Provide the [x, y] coordinate of the cell's center where the given text is located.  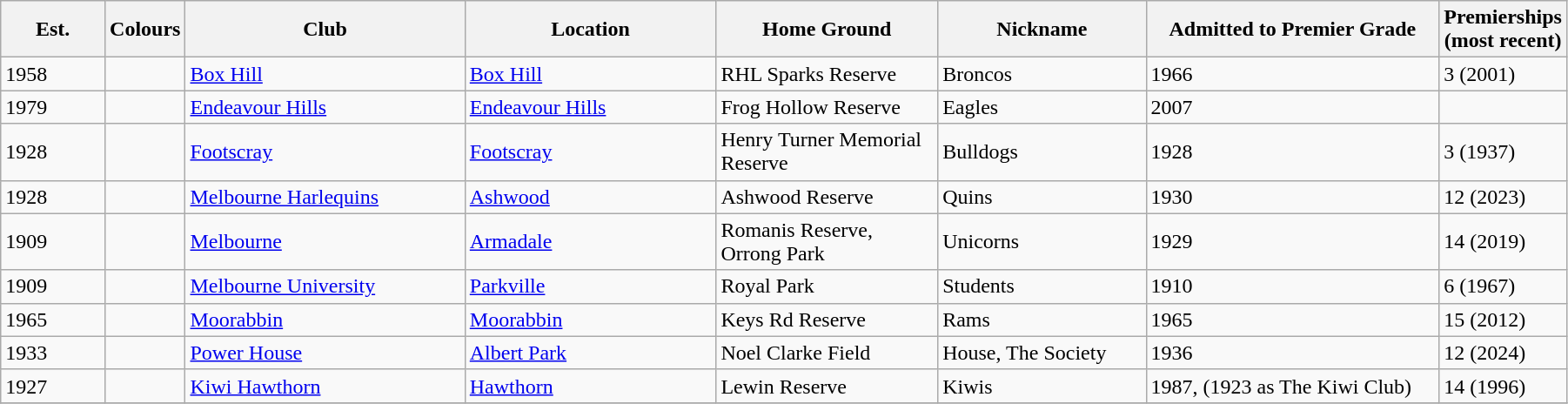
Admitted to Premier Grade [1293, 30]
Power House [325, 353]
Melbourne Harlequins [325, 197]
Est. [53, 30]
Club [325, 30]
1958 [53, 74]
Nickname [1042, 30]
1987, (1923 as The Kiwi Club) [1293, 386]
House, The Society [1042, 353]
Armadale [590, 242]
Eagles [1042, 107]
Ashwood Reserve [827, 197]
14 (2019) [1504, 242]
15 (2012) [1504, 320]
Rams [1042, 320]
Henry Turner Memorial Reserve [827, 151]
Ashwood [590, 197]
12 (2024) [1504, 353]
1910 [1293, 286]
Albert Park [590, 353]
Hawthorn [590, 386]
1930 [1293, 197]
3 (2001) [1504, 74]
3 (1937) [1504, 151]
1979 [53, 107]
Unicorns [1042, 242]
Frog Hollow Reserve [827, 107]
Broncos [1042, 74]
12 (2023) [1504, 197]
RHL Sparks Reserve [827, 74]
Kiwi Hawthorn [325, 386]
6 (1967) [1504, 286]
Bulldogs [1042, 151]
Home Ground [827, 30]
1966 [1293, 74]
Keys Rd Reserve [827, 320]
1936 [1293, 353]
1933 [53, 353]
1927 [53, 386]
Melbourne University [325, 286]
Premierships (most recent) [1504, 30]
Location [590, 30]
Quins [1042, 197]
Noel Clarke Field [827, 353]
1929 [1293, 242]
Parkville [590, 286]
Kiwis [1042, 386]
Lewin Reserve [827, 386]
Romanis Reserve, Orrong Park [827, 242]
14 (1996) [1504, 386]
Students [1042, 286]
Colours [145, 30]
Melbourne [325, 242]
2007 [1293, 107]
Royal Park [827, 286]
